Locate the cell with the specified text and output its [x, y] center coordinate. 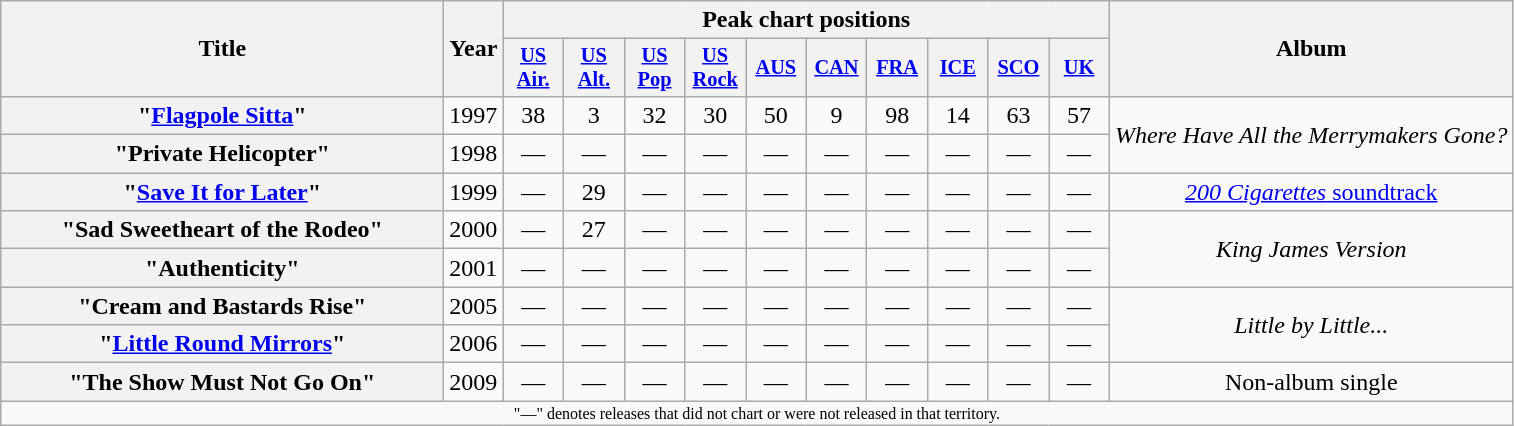
USPop [654, 68]
USAir. [534, 68]
1997 [474, 115]
US Alt. [594, 68]
CAN [836, 68]
27 [594, 230]
32 [654, 115]
63 [1018, 115]
"Little Round Mirrors" [222, 344]
"The Show Must Not Go On" [222, 382]
"Private Helicopter" [222, 154]
Where Have All the Merrymakers Gone? [1311, 134]
38 [534, 115]
29 [594, 192]
2005 [474, 306]
200 Cigarettes soundtrack [1311, 192]
2006 [474, 344]
30 [716, 115]
57 [1080, 115]
"Cream and Bastards Rise" [222, 306]
Title [222, 49]
"Sad Sweetheart of the Rodeo" [222, 230]
"Flagpole Sitta" [222, 115]
2000 [474, 230]
UK [1080, 68]
ICE [958, 68]
AUS [776, 68]
98 [898, 115]
Peak chart positions [806, 20]
SCO [1018, 68]
USRock [716, 68]
14 [958, 115]
1999 [474, 192]
9 [836, 115]
Little by Little... [1311, 325]
Year [474, 49]
1998 [474, 154]
King James Version [1311, 249]
Album [1311, 49]
Non-album single [1311, 382]
FRA [898, 68]
2009 [474, 382]
2001 [474, 268]
"Save It for Later" [222, 192]
"—" denotes releases that did not chart or were not released in that territory. [757, 413]
"Authenticity" [222, 268]
3 [594, 115]
50 [776, 115]
